Identify which cell holds the provided text, then report its [x, y] central coordinate. 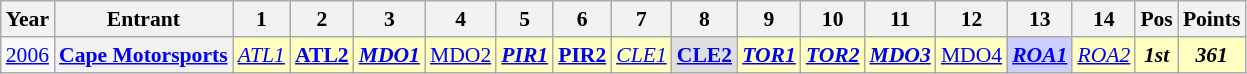
5 [524, 19]
ATL1 [262, 55]
361 [1212, 55]
ROA2 [1104, 55]
ATL2 [322, 55]
TOR2 [833, 55]
CLE2 [704, 55]
13 [1040, 19]
MDO3 [900, 55]
1st [1156, 55]
TOR1 [769, 55]
Year [28, 19]
2 [322, 19]
MDO4 [972, 55]
Pos [1156, 19]
Points [1212, 19]
6 [582, 19]
Cape Motorsports [144, 55]
2006 [28, 55]
10 [833, 19]
14 [1104, 19]
PIR1 [524, 55]
CLE1 [642, 55]
1 [262, 19]
ROA1 [1040, 55]
Entrant [144, 19]
4 [460, 19]
3 [390, 19]
MDO1 [390, 55]
9 [769, 19]
PIR2 [582, 55]
12 [972, 19]
7 [642, 19]
11 [900, 19]
8 [704, 19]
MDO2 [460, 55]
